For the text-containing cell, return its midpoint in [X, Y] coordinate format. 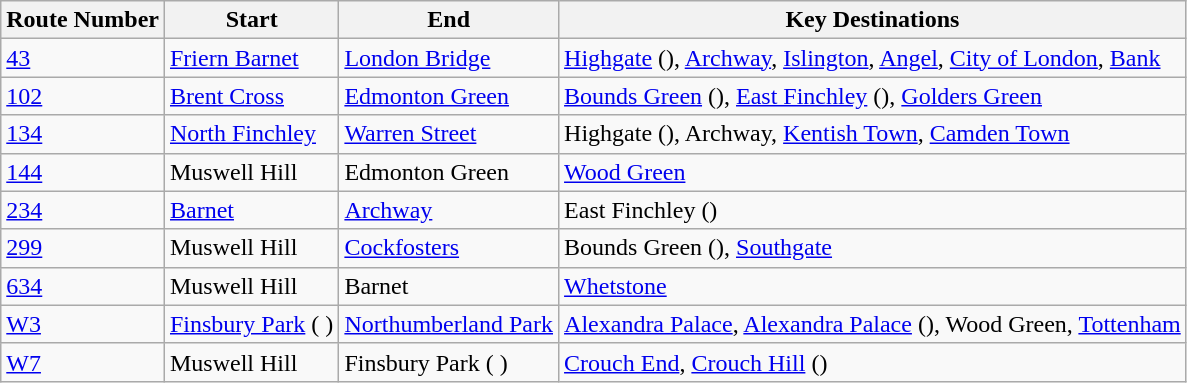
London Bridge [449, 58]
Alexandra Palace, Alexandra Palace (), Wood Green, Tottenham [873, 324]
134 [83, 134]
Northumberland Park [449, 324]
Key Destinations [873, 20]
Archway [449, 210]
Cockfosters [449, 248]
W3 [83, 324]
Highgate (), Archway, Islington, Angel, City of London, Bank [873, 58]
East Finchley () [873, 210]
144 [83, 172]
W7 [83, 362]
234 [83, 210]
299 [83, 248]
Highgate (), Archway, Kentish Town, Camden Town [873, 134]
Friern Barnet [251, 58]
634 [83, 286]
Brent Cross [251, 96]
End [449, 20]
Whetstone [873, 286]
Bounds Green (), East Finchley (), Golders Green [873, 96]
Warren Street [449, 134]
North Finchley [251, 134]
Bounds Green (), Southgate [873, 248]
Route Number [83, 20]
Wood Green [873, 172]
Crouch End, Crouch Hill () [873, 362]
43 [83, 58]
Start [251, 20]
102 [83, 96]
